Find where the given text appears and provide that cell's center as (x, y) coordinate. 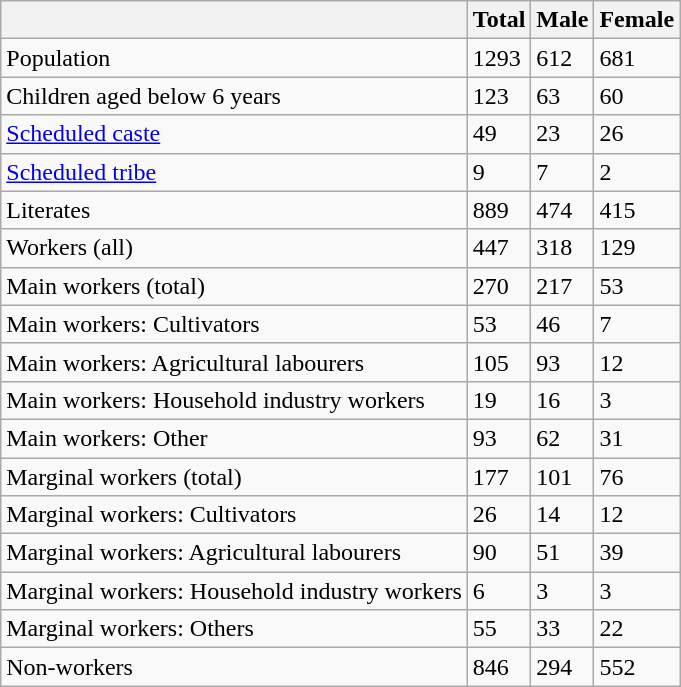
Main workers: Agricultural labourers (234, 362)
1293 (499, 58)
49 (499, 134)
Marginal workers: Others (234, 629)
Workers (all) (234, 248)
Marginal workers: Agricultural labourers (234, 553)
Male (562, 20)
2 (637, 172)
60 (637, 96)
Total (499, 20)
62 (562, 438)
39 (637, 553)
846 (499, 667)
19 (499, 400)
63 (562, 96)
415 (637, 210)
51 (562, 553)
318 (562, 248)
22 (637, 629)
Marginal workers (total) (234, 477)
Main workers (total) (234, 286)
612 (562, 58)
Marginal workers: Household industry workers (234, 591)
217 (562, 286)
101 (562, 477)
76 (637, 477)
Female (637, 20)
Population (234, 58)
Children aged below 6 years (234, 96)
Non-workers (234, 667)
Scheduled caste (234, 134)
6 (499, 591)
46 (562, 324)
33 (562, 629)
294 (562, 667)
31 (637, 438)
Main workers: Cultivators (234, 324)
Main workers: Other (234, 438)
14 (562, 515)
105 (499, 362)
90 (499, 553)
Main workers: Household industry workers (234, 400)
270 (499, 286)
Scheduled tribe (234, 172)
474 (562, 210)
Literates (234, 210)
889 (499, 210)
129 (637, 248)
177 (499, 477)
681 (637, 58)
Marginal workers: Cultivators (234, 515)
552 (637, 667)
16 (562, 400)
123 (499, 96)
23 (562, 134)
9 (499, 172)
447 (499, 248)
55 (499, 629)
